Determine the [x, y] coordinate at the center of the cell enclosing the given text.  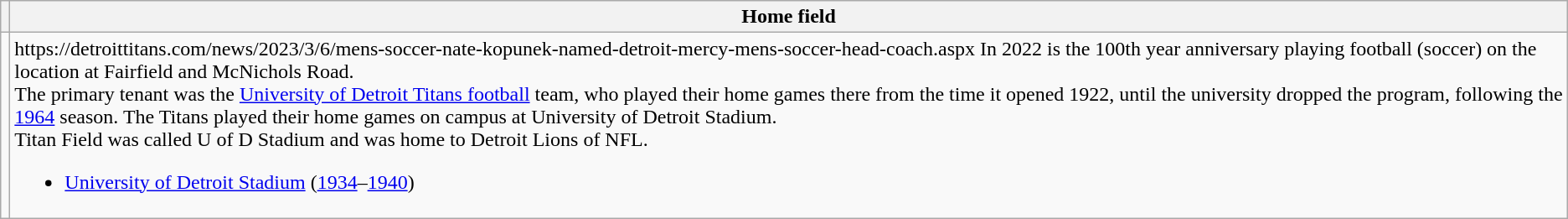
Home field [789, 17]
